Output the [X, Y] coordinate of the center of the cell containing the given text.  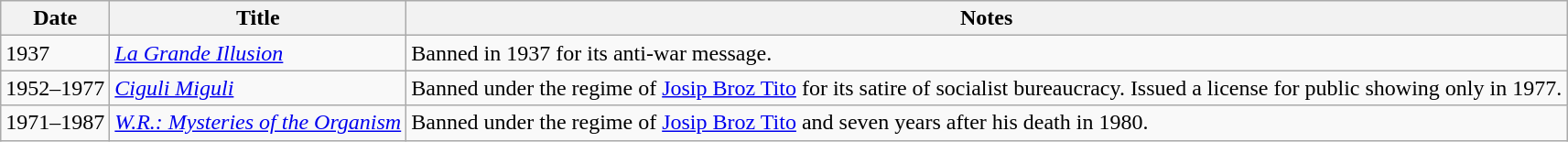
Banned in 1937 for its anti-war message. [987, 53]
1971–1987 [55, 123]
1937 [55, 53]
1952–1977 [55, 88]
Ciguli Miguli [258, 88]
Date [55, 18]
La Grande Illusion [258, 53]
Banned under the regime of Josip Broz Tito for its satire of socialist bureaucracy. Issued a license for public showing only in 1977. [987, 88]
Notes [987, 18]
Title [258, 18]
Banned under the regime of Josip Broz Tito and seven years after his death in 1980. [987, 123]
W.R.: Mysteries of the Organism [258, 123]
